Capture the cell that displays the provided text and extract its [X, Y] central coordinate. 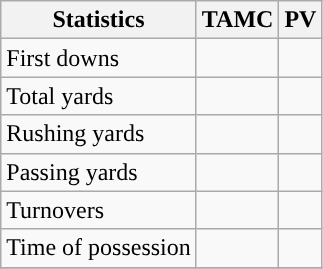
PV [300, 20]
First downs [99, 58]
Rushing yards [99, 134]
Statistics [99, 20]
Passing yards [99, 172]
Time of possession [99, 248]
Turnovers [99, 210]
Total yards [99, 96]
TAMC [238, 20]
